Identify which cell holds the provided text, then report its (X, Y) central coordinate. 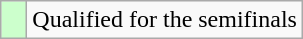
Qualified for the semifinals (165, 20)
